Return the (X, Y) coordinate for the center point of the cell that contains the specified text.  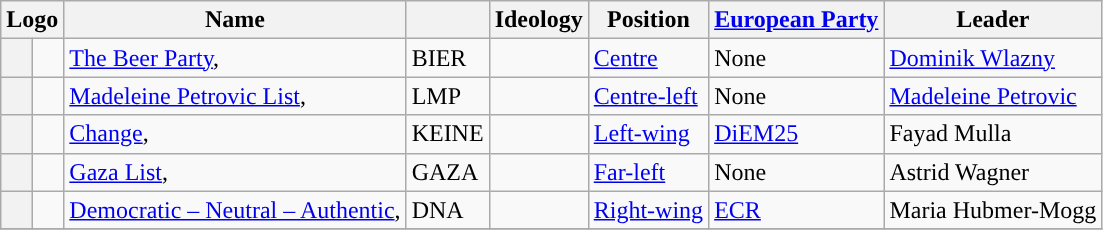
Change, (235, 134)
Maria Hubmer-Mogg (993, 210)
Right-wing (648, 210)
Fayad Mulla (993, 134)
Name (235, 20)
GAZA (448, 172)
Astrid Wagner (993, 172)
KEINE (448, 134)
Ideology (538, 20)
Gaza List, (235, 172)
Position (648, 20)
Centre-left (648, 96)
Dominik Wlazny (993, 58)
European Party (796, 20)
The Beer Party, (235, 58)
LMP (448, 96)
Logo (32, 20)
DiEM25 (796, 134)
Leader (993, 20)
ECR (796, 210)
Centre (648, 58)
DNA (448, 210)
Madeleine Petrovic (993, 96)
Madeleine Petrovic List, (235, 96)
Left-wing (648, 134)
Democratic – Neutral – Authentic, (235, 210)
BIER (448, 58)
Far-left (648, 172)
